Extract the (x, y) coordinate from the center of the cell holding the provided text.  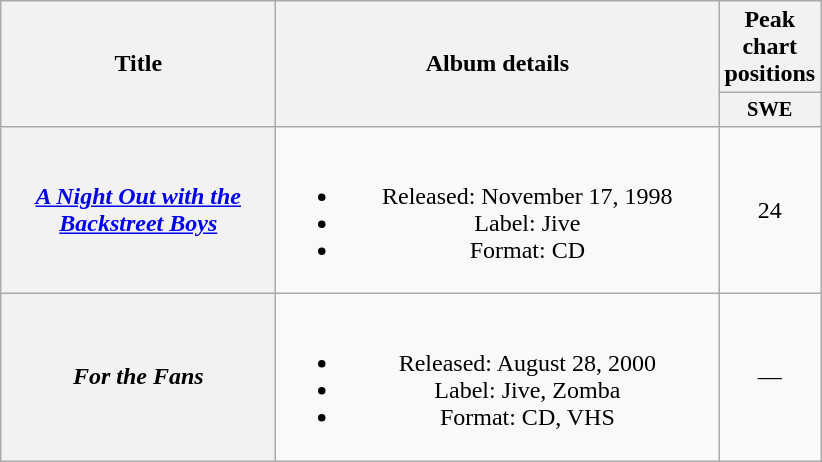
A Night Out with the Backstreet Boys (138, 210)
Title (138, 64)
Released: August 28, 2000Label: Jive, ZombaFormat: CD, VHS (498, 378)
Released: November 17, 1998Label: JiveFormat: CD (498, 210)
— (770, 378)
SWE (770, 110)
24 (770, 210)
Peak chart positions (770, 47)
For the Fans (138, 378)
Album details (498, 64)
